Provide the (X, Y) coordinate of the cell's center where the given text is located.  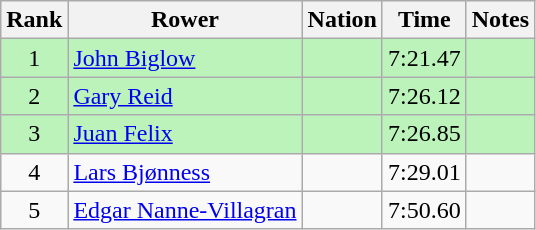
Juan Felix (185, 134)
4 (34, 172)
7:26.85 (424, 134)
Nation (342, 20)
7:29.01 (424, 172)
Gary Reid (185, 96)
7:50.60 (424, 210)
3 (34, 134)
John Biglow (185, 58)
Notes (500, 20)
Rank (34, 20)
Lars Bjønness (185, 172)
7:26.12 (424, 96)
Edgar Nanne-Villagran (185, 210)
1 (34, 58)
5 (34, 210)
Rower (185, 20)
2 (34, 96)
7:21.47 (424, 58)
Time (424, 20)
